Capture the cell that displays the provided text and extract its [X, Y] central coordinate. 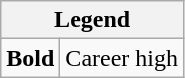
Legend [92, 20]
Bold [30, 58]
Career high [122, 58]
